Pinpoint the cell where the given text exists, returning its (x, y) midpoint coordinate. 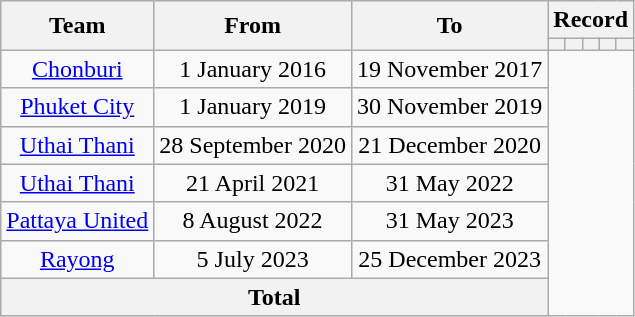
21 December 2020 (449, 145)
To (449, 26)
31 May 2023 (449, 221)
Total (274, 297)
Record (591, 20)
19 November 2017 (449, 69)
1 January 2016 (253, 69)
Phuket City (78, 107)
8 August 2022 (253, 221)
30 November 2019 (449, 107)
Pattaya United (78, 221)
From (253, 26)
5 July 2023 (253, 259)
Rayong (78, 259)
1 January 2019 (253, 107)
28 September 2020 (253, 145)
Team (78, 26)
21 April 2021 (253, 183)
Chonburi (78, 69)
25 December 2023 (449, 259)
31 May 2022 (449, 183)
